Provide the [X, Y] coordinate of the cell's center where the given text is located.  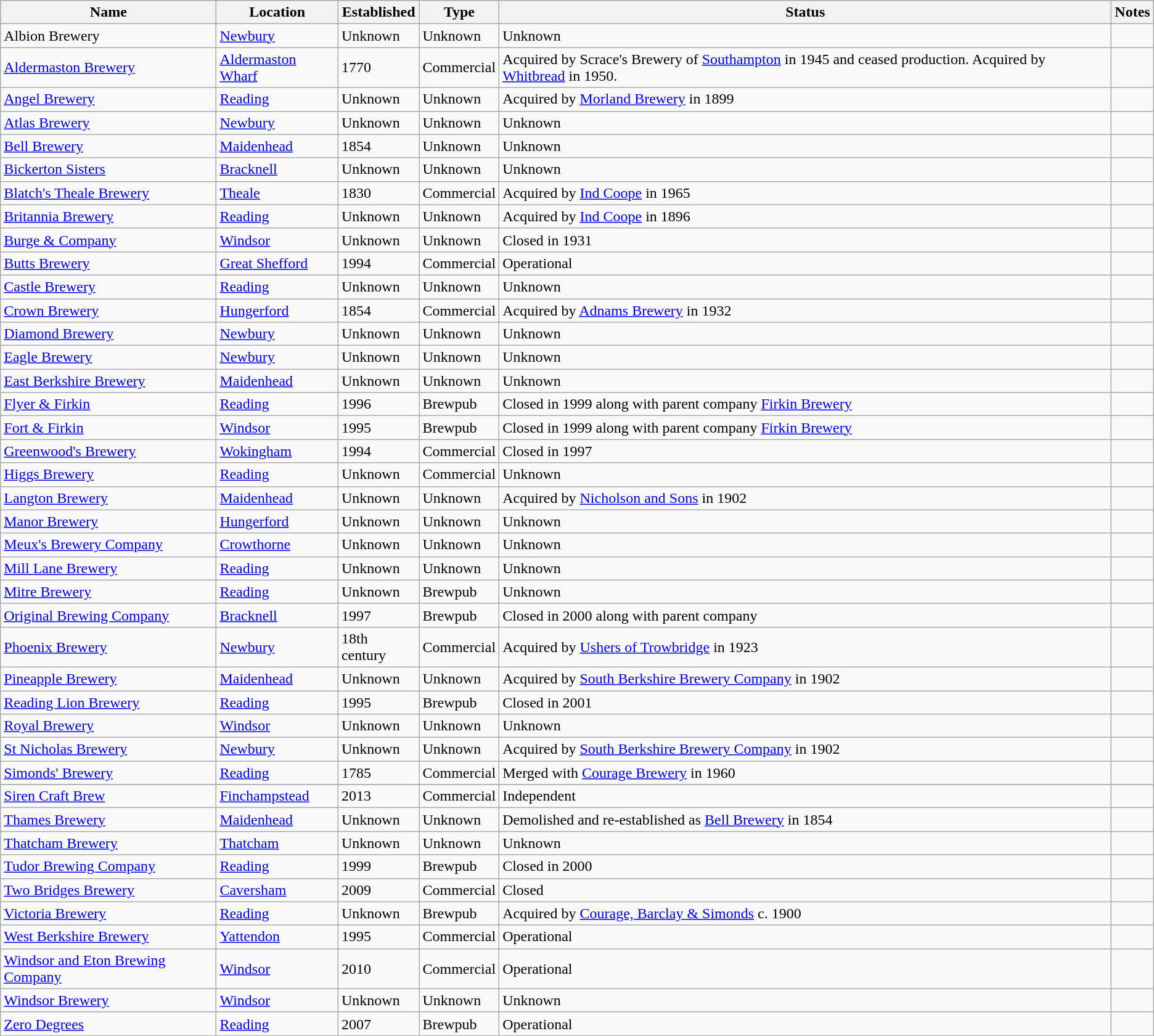
Closed in 1931 [805, 240]
Diamond Brewery [108, 334]
West Berkshire Brewery [108, 937]
Atlas Brewery [108, 123]
Manor Brewery [108, 521]
Acquired by Ushers of Trowbridge in 1923 [805, 647]
Closed in 2001 [805, 702]
Windsor and Eton Brewing Company [108, 969]
Thatcham Brewery [108, 843]
Victoria Brewery [108, 913]
Siren Craft Brew [108, 796]
1996 [379, 404]
1999 [379, 867]
Pineapple Brewery [108, 679]
Eagle Brewery [108, 357]
Butts Brewery [108, 263]
Albion Brewery [108, 36]
Finchampstead [277, 796]
2013 [379, 796]
Zero Degrees [108, 1024]
Closed in 1997 [805, 451]
Phoenix Brewery [108, 647]
Burge & Company [108, 240]
Type [459, 12]
Windsor Brewery [108, 1000]
Langton Brewery [108, 498]
Blatch's Theale Brewery [108, 193]
Location [277, 12]
Meux's Brewery Company [108, 545]
2009 [379, 890]
Acquired by Ind Coope in 1965 [805, 193]
Name [108, 12]
Two Bridges Brewery [108, 890]
Angel Brewery [108, 99]
Theale [277, 193]
Demolished and re-established as Bell Brewery in 1854 [805, 820]
Status [805, 12]
Simonds' Brewery [108, 773]
St Nicholas Brewery [108, 749]
Closed [805, 890]
Yattendon [277, 937]
Higgs Brewery [108, 475]
Royal Brewery [108, 726]
Aldermaston Wharf [277, 68]
Thatcham [277, 843]
1785 [379, 773]
Acquired by Morland Brewery in 1899 [805, 99]
Flyer & Firkin [108, 404]
Established [379, 12]
Acquired by Ind Coope in 1896 [805, 216]
Original Brewing Company [108, 615]
Closed in 2000 [805, 867]
Merged with Courage Brewery in 1960 [805, 773]
East Berkshire Brewery [108, 381]
1997 [379, 615]
Greenwood's Brewery [108, 451]
Acquired by Nicholson and Sons in 1902 [805, 498]
Reading Lion Brewery [108, 702]
Great Shefford [277, 263]
18th century [379, 647]
Crowthorne [277, 545]
Britannia Brewery [108, 216]
2010 [379, 969]
Wokingham [277, 451]
1770 [379, 68]
1830 [379, 193]
Independent [805, 796]
Mill Lane Brewery [108, 568]
Aldermaston Brewery [108, 68]
Mitre Brewery [108, 592]
Castle Brewery [108, 287]
Acquired by Scrace's Brewery of Southampton in 1945 and ceased production. Acquired by Whitbread in 1950. [805, 68]
Thames Brewery [108, 820]
Fort & Firkin [108, 428]
Bell Brewery [108, 146]
Caversham [277, 890]
Bickerton Sisters [108, 169]
Crown Brewery [108, 310]
Tudor Brewing Company [108, 867]
Closed in 2000 along with parent company [805, 615]
Acquired by Adnams Brewery in 1932 [805, 310]
2007 [379, 1024]
Notes [1132, 12]
Acquired by Courage, Barclay & Simonds c. 1900 [805, 913]
